Extract the (x, y) coordinate from the center of the cell holding the provided text.  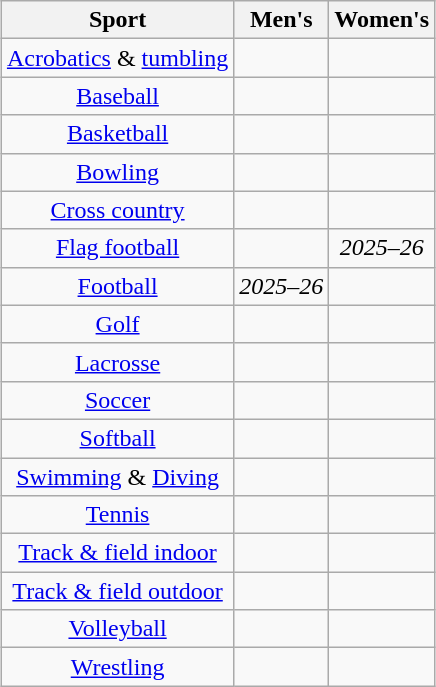
Track & field indoor (117, 553)
Acrobatics & tumbling (117, 58)
Tennis (117, 515)
Lacrosse (117, 362)
Softball (117, 438)
Basketball (117, 134)
Baseball (117, 96)
Football (117, 286)
Women's (382, 20)
Wrestling (117, 667)
Bowling (117, 172)
Golf (117, 324)
Sport (117, 20)
Track & field outdoor (117, 591)
Flag football (117, 248)
Volleyball (117, 629)
Swimming & Diving (117, 477)
Cross country (117, 210)
Soccer (117, 400)
Men's (282, 20)
